Provide the (X, Y) coordinate of the cell's center where the given text is located.  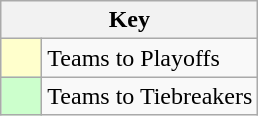
Teams to Playoffs (150, 58)
Teams to Tiebreakers (150, 96)
Key (130, 20)
